Search for the cell housing the specified text and yield its (x, y) center coordinate. 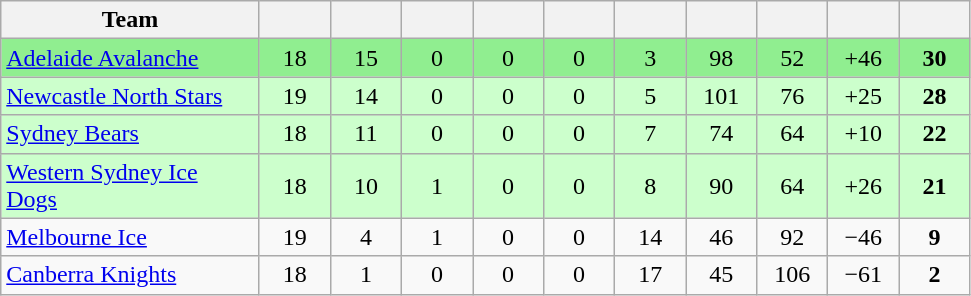
76 (792, 96)
46 (722, 237)
−46 (864, 237)
10 (366, 186)
21 (934, 186)
92 (792, 237)
+46 (864, 58)
101 (722, 96)
15 (366, 58)
2 (934, 275)
8 (650, 186)
Team (130, 20)
98 (722, 58)
Melbourne Ice (130, 237)
11 (366, 134)
28 (934, 96)
+10 (864, 134)
17 (650, 275)
Newcastle North Stars (130, 96)
30 (934, 58)
Canberra Knights (130, 275)
9 (934, 237)
106 (792, 275)
90 (722, 186)
5 (650, 96)
+25 (864, 96)
4 (366, 237)
22 (934, 134)
45 (722, 275)
7 (650, 134)
52 (792, 58)
+26 (864, 186)
3 (650, 58)
Adelaide Avalanche (130, 58)
74 (722, 134)
Western Sydney Ice Dogs (130, 186)
Sydney Bears (130, 134)
−61 (864, 275)
